Output the [x, y] coordinate of the center of the cell containing the given text.  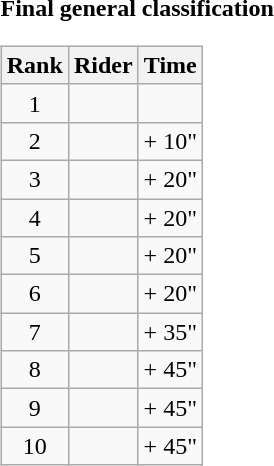
4 [34, 217]
6 [34, 294]
9 [34, 408]
2 [34, 141]
Rider [103, 65]
+ 10" [170, 141]
8 [34, 370]
7 [34, 332]
1 [34, 103]
3 [34, 179]
Time [170, 65]
+ 35" [170, 332]
Rank [34, 65]
10 [34, 446]
5 [34, 256]
